Provide the (X, Y) coordinate of the cell's center where the given text is located.  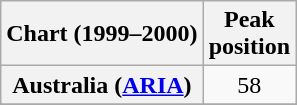
58 (249, 85)
Chart (1999–2000) (102, 34)
Australia (ARIA) (102, 85)
Peakposition (249, 34)
